Identify which cell holds the provided text, then report its [X, Y] central coordinate. 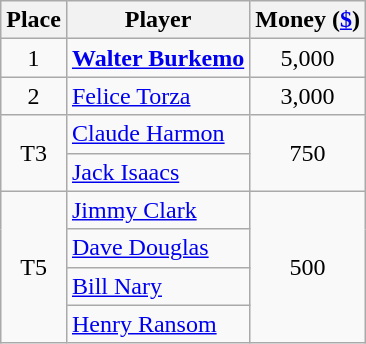
Place [34, 20]
3,000 [308, 96]
Jack Isaacs [158, 172]
Henry Ransom [158, 324]
Player [158, 20]
T5 [34, 267]
Felice Torza [158, 96]
Jimmy Clark [158, 210]
2 [34, 96]
1 [34, 58]
Claude Harmon [158, 134]
500 [308, 267]
T3 [34, 153]
750 [308, 153]
5,000 [308, 58]
Dave Douglas [158, 248]
Walter Burkemo [158, 58]
Bill Nary [158, 286]
Money ($) [308, 20]
